Find where the given text appears and provide that cell's center as (X, Y) coordinate. 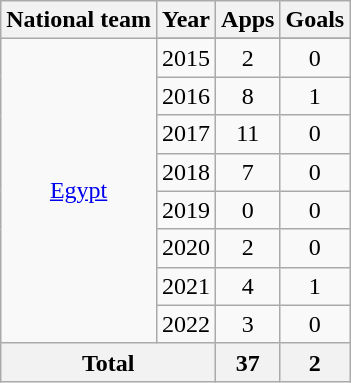
2015 (186, 58)
Apps (248, 20)
8 (248, 96)
2016 (186, 96)
2019 (186, 210)
4 (248, 286)
National team (79, 20)
Year (186, 20)
2020 (186, 248)
37 (248, 362)
2018 (186, 172)
2017 (186, 134)
3 (248, 324)
Goals (315, 20)
Total (108, 362)
11 (248, 134)
2021 (186, 286)
7 (248, 172)
2022 (186, 324)
Egypt (79, 191)
